Search for the cell housing the specified text and yield its [X, Y] center coordinate. 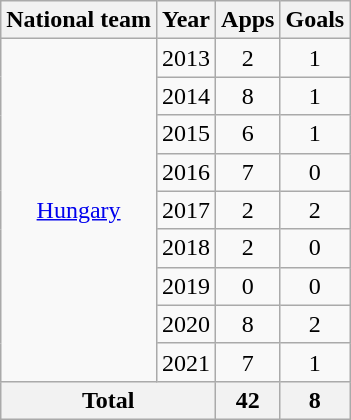
2021 [186, 362]
2014 [186, 96]
Hungary [79, 210]
42 [248, 400]
Year [186, 20]
2013 [186, 58]
Goals [315, 20]
2018 [186, 248]
Apps [248, 20]
2016 [186, 172]
2015 [186, 134]
National team [79, 20]
Total [108, 400]
6 [248, 134]
2020 [186, 324]
2017 [186, 210]
2019 [186, 286]
